Identify which cell holds the provided text, then report its (X, Y) central coordinate. 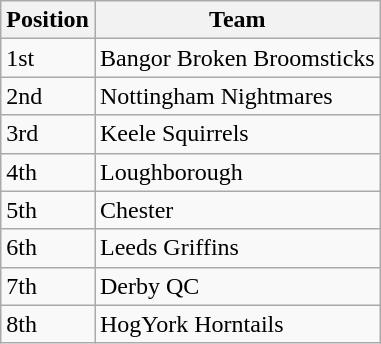
7th (48, 286)
Derby QC (237, 286)
1st (48, 58)
Position (48, 20)
8th (48, 324)
5th (48, 210)
Team (237, 20)
Chester (237, 210)
HogYork Horntails (237, 324)
Keele Squirrels (237, 134)
2nd (48, 96)
6th (48, 248)
Nottingham Nightmares (237, 96)
Loughborough (237, 172)
3rd (48, 134)
Bangor Broken Broomsticks (237, 58)
4th (48, 172)
Leeds Griffins (237, 248)
